Output the (x, y) coordinate of the center of the cell containing the given text.  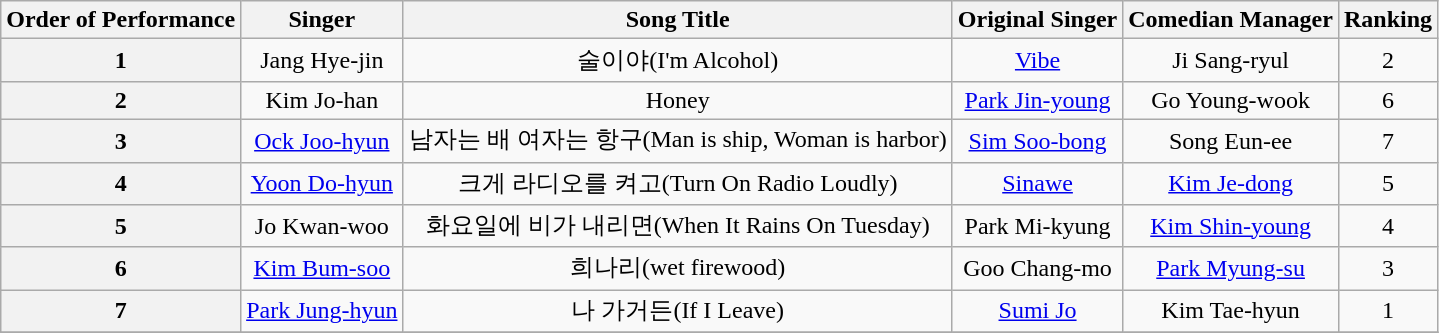
Vibe (1037, 60)
Yoon Do-hyun (322, 184)
Goo Chang-mo (1037, 268)
Ji Sang-ryul (1231, 60)
나 가거든(If I Leave) (678, 312)
Ock Joo-hyun (322, 140)
Kim Tae-hyun (1231, 312)
화요일에 비가 내리면(When It Rains On Tuesday) (678, 226)
Kim Shin-young (1231, 226)
크게 라디오를 켜고(Turn On Radio Loudly) (678, 184)
Sim Soo-bong (1037, 140)
Kim Bum-soo (322, 268)
Ranking (1388, 20)
Park Mi-kyung (1037, 226)
Kim Je-dong (1231, 184)
Park Myung-su (1231, 268)
Comedian Manager (1231, 20)
Song Title (678, 20)
Sumi Jo (1037, 312)
Original Singer (1037, 20)
Song Eun-ee (1231, 140)
희나리(wet firewood) (678, 268)
Jang Hye-jin (322, 60)
Order of Performance (121, 20)
술이야(I'm Alcohol) (678, 60)
Singer (322, 20)
Park Jin-young (1037, 100)
Go Young-wook (1231, 100)
남자는 배 여자는 항구(Man is ship, Woman is harbor) (678, 140)
Sinawe (1037, 184)
Jo Kwan-woo (322, 226)
Park Jung-hyun (322, 312)
Honey (678, 100)
Kim Jo-han (322, 100)
